From the cell containing the given text, extract its center point as (X, Y) coordinate. 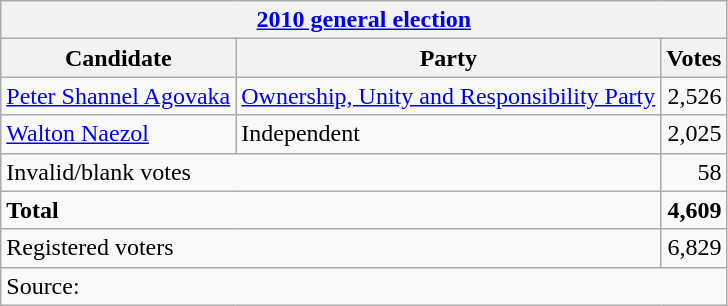
Independent (448, 134)
Party (448, 58)
4,609 (694, 210)
Candidate (118, 58)
Ownership, Unity and Responsibility Party (448, 96)
6,829 (694, 248)
Registered voters (331, 248)
58 (694, 172)
Source: (364, 286)
2,526 (694, 96)
Walton Naezol (118, 134)
2010 general election (364, 20)
Votes (694, 58)
Peter Shannel Agovaka (118, 96)
Total (331, 210)
Invalid/blank votes (331, 172)
2,025 (694, 134)
